Identify which cell holds the provided text, then report its (x, y) central coordinate. 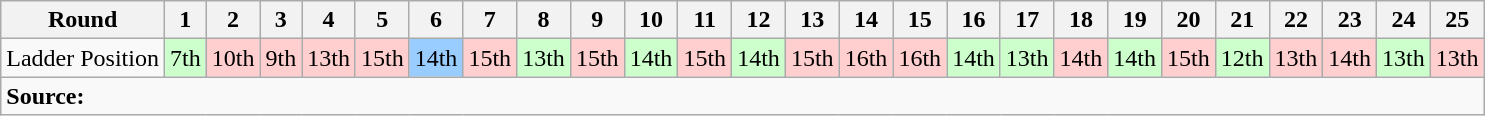
18 (1081, 20)
7 (490, 20)
25 (1457, 20)
6 (436, 20)
1 (185, 20)
4 (329, 20)
8 (544, 20)
9 (597, 20)
9th (281, 58)
Ladder Position (83, 58)
24 (1404, 20)
19 (1135, 20)
Round (83, 20)
12 (759, 20)
22 (1296, 20)
7th (185, 58)
2 (233, 20)
10th (233, 58)
10 (651, 20)
20 (1189, 20)
23 (1350, 20)
15 (920, 20)
12th (1242, 58)
21 (1242, 20)
3 (281, 20)
13 (812, 20)
16 (974, 20)
Source: (742, 96)
17 (1027, 20)
11 (705, 20)
5 (382, 20)
14 (866, 20)
